Locate the cell with the specified text and output its (X, Y) center coordinate. 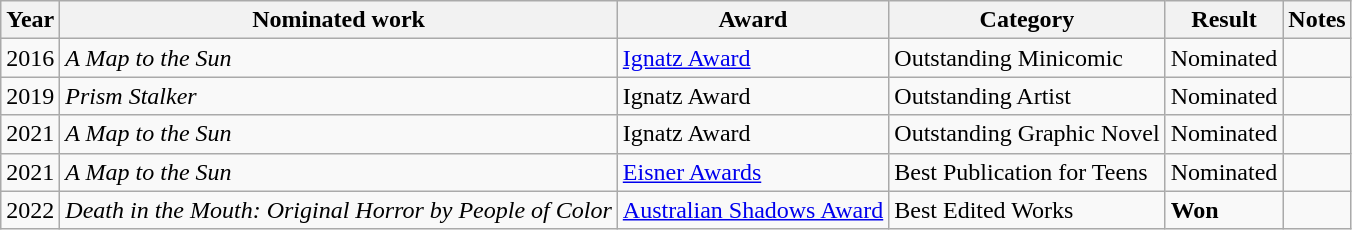
Death in the Mouth: Original Horror by People of Color (338, 210)
Award (753, 20)
Nominated work (338, 20)
Australian Shadows Award (753, 210)
Result (1224, 20)
2022 (30, 210)
2019 (30, 96)
Year (30, 20)
Category (1027, 20)
Outstanding Graphic Novel (1027, 134)
Outstanding Minicomic (1027, 58)
Best Publication for Teens (1027, 172)
Outstanding Artist (1027, 96)
Best Edited Works (1027, 210)
Notes (1317, 20)
Prism Stalker (338, 96)
2016 (30, 58)
Won (1224, 210)
Eisner Awards (753, 172)
